Provide the [X, Y] coordinate of the cell's center where the given text is located.  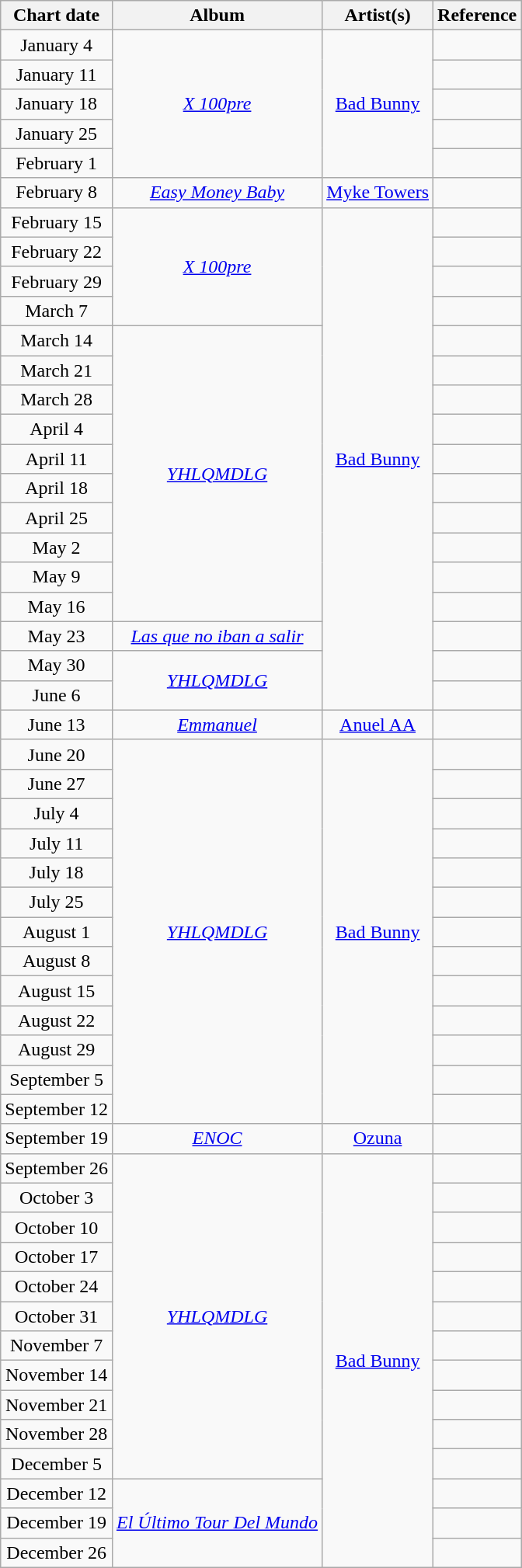
October 3 [57, 1198]
December 12 [57, 1493]
October 31 [57, 1316]
November 14 [57, 1375]
February 15 [57, 222]
January 25 [57, 134]
April 4 [57, 429]
January 4 [57, 45]
July 11 [57, 843]
May 30 [57, 666]
August 8 [57, 961]
March 14 [57, 340]
December 5 [57, 1464]
May 23 [57, 636]
Las que no iban a salir [217, 636]
Album [217, 16]
March 7 [57, 311]
August 22 [57, 1020]
February 29 [57, 281]
September 12 [57, 1109]
February 8 [57, 193]
February 22 [57, 252]
Ozuna [378, 1139]
Emmanuel [217, 725]
October 17 [57, 1257]
ENOC [217, 1139]
May 9 [57, 577]
June 13 [57, 725]
June 6 [57, 695]
November 7 [57, 1346]
Myke Towers [378, 193]
January 18 [57, 104]
March 21 [57, 370]
Chart date [57, 16]
June 20 [57, 754]
May 16 [57, 607]
April 18 [57, 488]
December 19 [57, 1523]
October 24 [57, 1286]
Reference [477, 16]
September 19 [57, 1139]
July 18 [57, 873]
September 5 [57, 1080]
January 11 [57, 75]
May 2 [57, 548]
August 1 [57, 932]
April 11 [57, 459]
El Último Tour Del Mundo [217, 1523]
July 4 [57, 813]
Easy Money Baby [217, 193]
December 26 [57, 1552]
June 27 [57, 784]
September 26 [57, 1168]
April 25 [57, 518]
October 10 [57, 1227]
Artist(s) [378, 16]
March 28 [57, 400]
November 28 [57, 1434]
July 25 [57, 902]
Anuel AA [378, 725]
August 29 [57, 1050]
August 15 [57, 991]
November 21 [57, 1405]
February 1 [57, 163]
